Search for the cell housing the specified text and yield its (x, y) center coordinate. 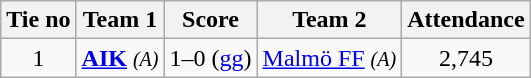
1 (38, 58)
Malmö FF (A) (330, 58)
2,745 (466, 58)
Attendance (466, 20)
1–0 (gg) (210, 58)
AIK (A) (120, 58)
Team 2 (330, 20)
Team 1 (120, 20)
Score (210, 20)
Tie no (38, 20)
